Extract the (x, y) coordinate from the center of the cell holding the provided text.  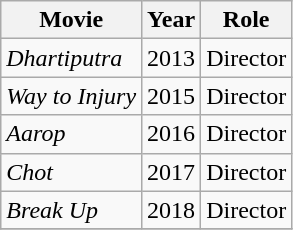
Chot (72, 172)
2013 (172, 58)
Break Up (72, 210)
2017 (172, 172)
Year (172, 20)
2016 (172, 134)
Role (246, 20)
Way to Injury (72, 96)
2018 (172, 210)
Aarop (72, 134)
Movie (72, 20)
2015 (172, 96)
Dhartiputra (72, 58)
